Pinpoint the cell where the given text exists, returning its [X, Y] midpoint coordinate. 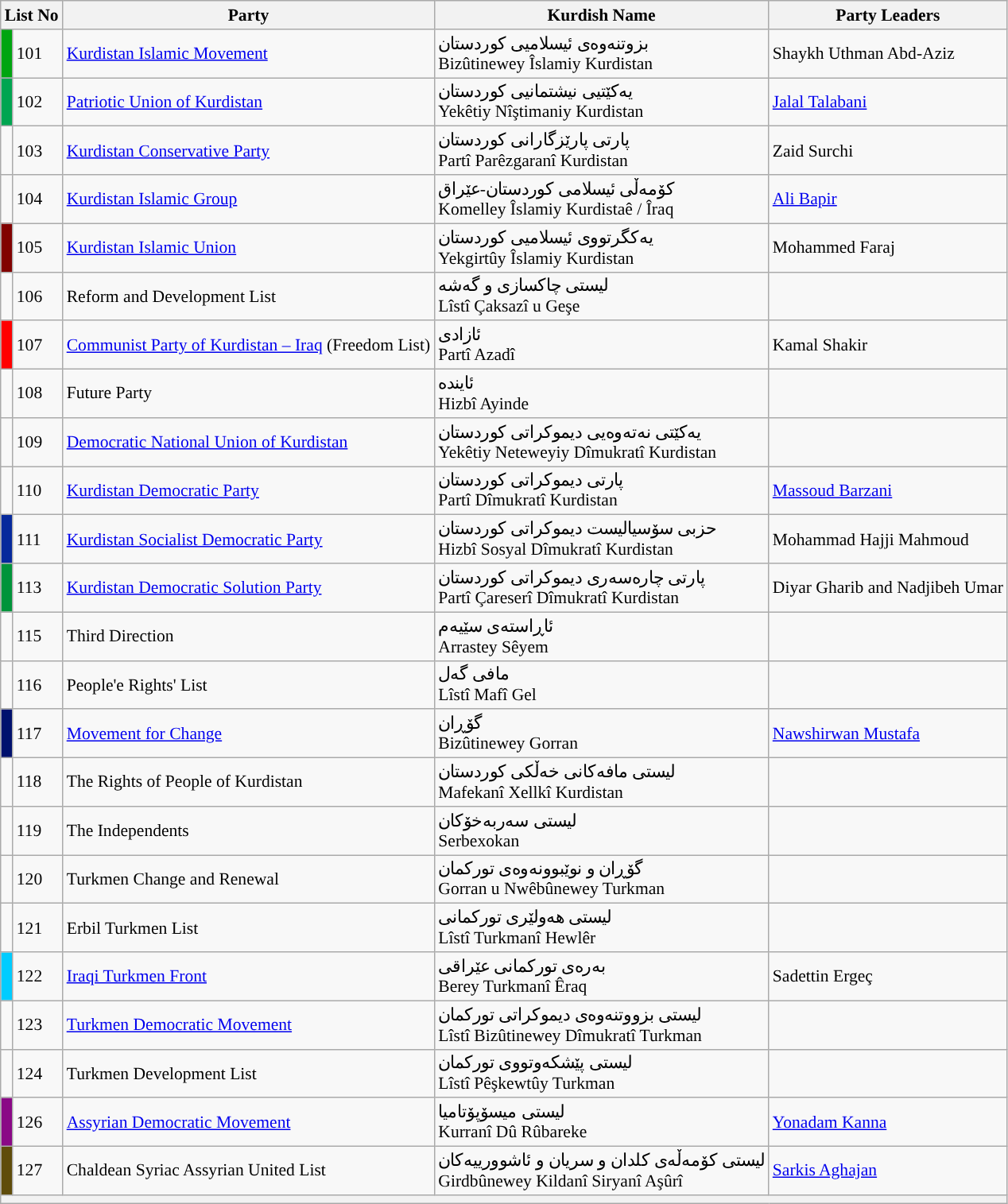
لیستی ھەولێری تورکمانیLîstî Turkmanî Hewlêr [601, 928]
یەکێتیی نیشتمانیی کوردستانYekêtiy Nîştimaniy Kurdistan [601, 102]
گۆڕانBizûtinewey Gorran [601, 734]
Massoud Barzani [888, 491]
Nawshirwan Mustafa [888, 734]
Kurdistan Islamic Union [249, 248]
پارتی دیموکراتی کوردستانPartî Dîmukratî Kurdistan [601, 491]
Future Party [249, 394]
115 [38, 636]
The Independents [249, 831]
124 [38, 1073]
Kurdistan Conservative Party [249, 151]
Communist Party of Kurdistan – Iraq (Freedom List) [249, 345]
Patriotic Union of Kurdistan [249, 102]
Iraqi Turkmen Front [249, 976]
111 [38, 539]
105 [38, 248]
Diyar Gharib and Nadjibeh Umar [888, 588]
117 [38, 734]
ئازادیPartî Azadî [601, 345]
Democratic National Union of Kurdistan [249, 442]
Yonadam Kanna [888, 1122]
Jalal Talabani [888, 102]
لیستی کۆمەڵەی کلدان و سریان و ئاشوورییەکانGirdbûnewey Kildanî Siryanî Aşûrî [601, 1171]
List No [32, 15]
Chaldean Syriac Assyrian United List [249, 1171]
Kamal Shakir [888, 345]
116 [38, 685]
127 [38, 1171]
110 [38, 491]
Kurdistan Islamic Movement [249, 54]
بزوتنەوەی ئیسلامیی کوردستانBizûtinewey Îslamiy Kurdistan [601, 54]
104 [38, 199]
Kurdistan Islamic Group [249, 199]
Reform and Development List [249, 296]
122 [38, 976]
Sarkis Aghajan [888, 1171]
لیستی بزووتنەوەی دیموکراتی تورکمانLîstî Bizûtinewey Dîmukratî Turkman [601, 1025]
120 [38, 879]
یەکگرتووی ئیسلامیی کوردستانYekgirtûy Îslamiy Kurdistan [601, 248]
Zaid Surchi [888, 151]
ئایندەHizbî Ayinde [601, 394]
103 [38, 151]
Sadettin Ergeç [888, 976]
Party Leaders [888, 15]
The Rights of People of Kurdistan [249, 782]
102 [38, 102]
Turkmen Development List [249, 1073]
Party [249, 15]
118 [38, 782]
Third Direction [249, 636]
مافی گەلLîstî Mafî Gel [601, 685]
108 [38, 394]
Kurdish Name [601, 15]
121 [38, 928]
Erbil Turkmen List [249, 928]
Mohammad Hajji Mahmoud [888, 539]
Movement for Change [249, 734]
حزبی سۆسیالیست دیموکراتی کوردستانHizbî Sosyal Dîmukratî Kurdistan [601, 539]
126 [38, 1122]
Kurdistan Socialist Democratic Party [249, 539]
Turkmen Democratic Movement [249, 1025]
109 [38, 442]
کۆمەڵی ئیسلامی کوردستان-عێراقKomelley Îslamiy Kurdistaê / Îraq [601, 199]
لیستی چاکسازی و گەشەLîstî Çaksazî u Geşe [601, 296]
Mohammed Faraj [888, 248]
Kurdistan Democratic Solution Party [249, 588]
گۆڕان و نوێبوونەوەی تورکمانGorran u Nwêbûnewey Turkman [601, 879]
لیستی سەربەخۆکانSerbexokan [601, 831]
123 [38, 1025]
لیستی مافەکانی خەڵکی کوردستانMafekanî Xellkî Kurdistan [601, 782]
107 [38, 345]
لیستی میسۆپۆتامیاKurranî Dû Rûbareke [601, 1122]
Assyrian Democratic Movement [249, 1122]
101 [38, 54]
یەکێتی نەتەوەیی دیموکراتی کوردستان Yekêtiy Neteweyiy Dîmukratî Kurdistan [601, 442]
پارتی چارەسەری دیموکراتی کوردستان Partî Çareserî Dîmukratî Kurdistan [601, 588]
113 [38, 588]
Kurdistan Democratic Party [249, 491]
ئاڕاستەی سێیەمArrastey Sêyem [601, 636]
Turkmen Change and Renewal [249, 879]
Ali Bapir [888, 199]
119 [38, 831]
بەرەی تورکمانی عێراقیBerey Turkmanî Êraq [601, 976]
People'e Rights' List [249, 685]
106 [38, 296]
پارتی پارێزگارانی کوردستانPartî Parêzgaranî Kurdistan [601, 151]
Shaykh Uthman Abd-Aziz [888, 54]
لیستی پێشکەوتووی تورکمانLîstî Pêşkewtûy Turkman [601, 1073]
